Pinpoint the cell where the given text exists, returning its (X, Y) midpoint coordinate. 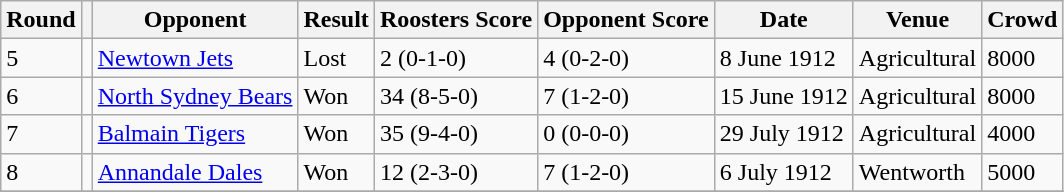
Opponent (195, 20)
8 June 1912 (784, 58)
7 (41, 134)
Crowd (1022, 20)
2 (0-1-0) (456, 58)
6 (41, 96)
Date (784, 20)
15 June 1912 (784, 96)
North Sydney Bears (195, 96)
8 (41, 172)
29 July 1912 (784, 134)
4000 (1022, 134)
0 (0-0-0) (626, 134)
5000 (1022, 172)
Newtown Jets (195, 58)
Wentworth (917, 172)
35 (9-4-0) (456, 134)
Venue (917, 20)
34 (8-5-0) (456, 96)
12 (2-3-0) (456, 172)
Opponent Score (626, 20)
Lost (336, 58)
Round (41, 20)
Annandale Dales (195, 172)
5 (41, 58)
6 July 1912 (784, 172)
4 (0-2-0) (626, 58)
Balmain Tigers (195, 134)
Roosters Score (456, 20)
Result (336, 20)
